Search for the cell housing the specified text and yield its [X, Y] center coordinate. 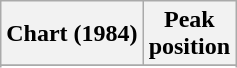
Chart (1984) [72, 34]
Peakposition [189, 34]
